Extract the (x, y) coordinate from the center of the cell holding the provided text.  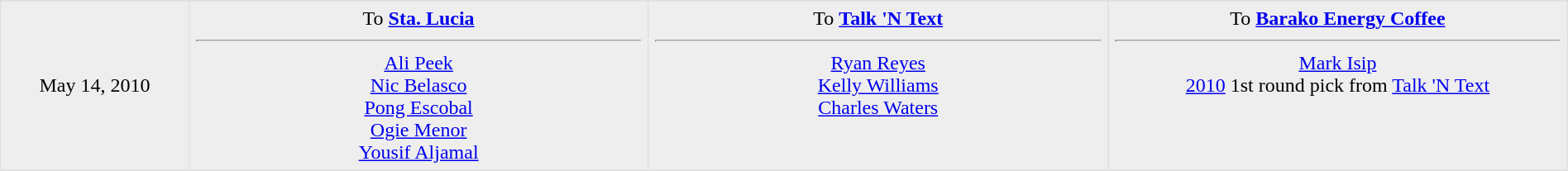
To Barako Energy CoffeeMark Isip2010 1st round pick from Talk 'N Text (1338, 86)
May 14, 2010 (95, 86)
To Sta. LuciaAli PeekNic BelascoPong EscobalOgie MenorYousif Aljamal (418, 86)
To Talk 'N TextRyan ReyesKelly WilliamsCharles Waters (878, 86)
